Output the [X, Y] coordinate of the center of the cell containing the given text.  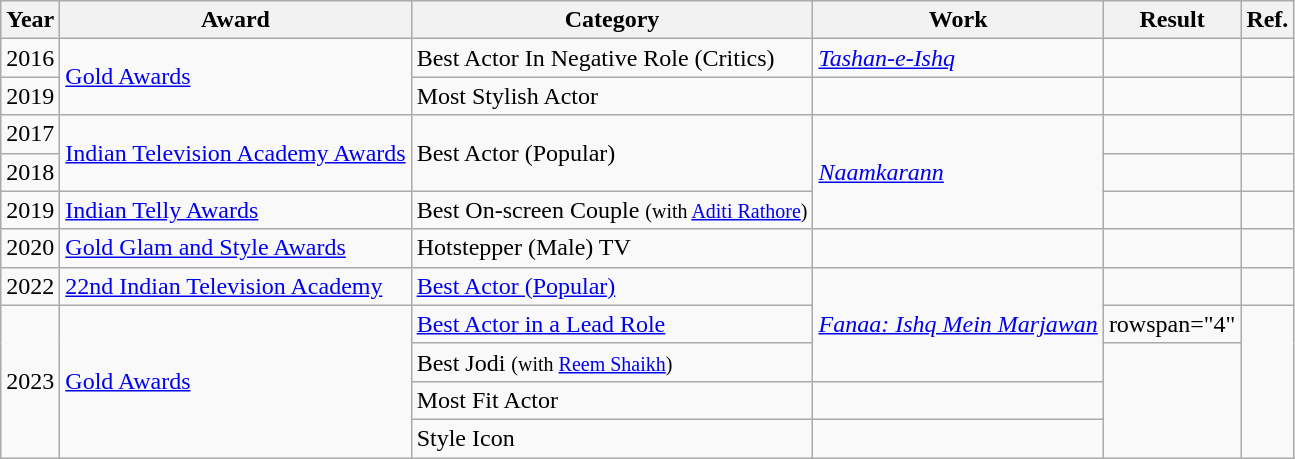
Hotstepper (Male) TV [612, 248]
Ref. [1268, 20]
Tashan-e-Ishq [958, 58]
Best Actor In Negative Role (Critics) [612, 58]
Indian Television Academy Awards [236, 153]
Most Fit Actor [612, 400]
2017 [30, 134]
Best Actor in a Lead Role [612, 324]
2023 [30, 381]
Style Icon [612, 438]
rowspan="4" [1172, 324]
Category [612, 20]
2022 [30, 286]
Work [958, 20]
Gold Glam and Style Awards [236, 248]
Result [1172, 20]
2018 [30, 172]
Year [30, 20]
Best Jodi (with Reem Shaikh) [612, 362]
Fanaa: Ishq Mein Marjawan [958, 324]
Award [236, 20]
Most Stylish Actor [612, 96]
Naamkarann [958, 172]
Indian Telly Awards [236, 210]
2020 [30, 248]
2016 [30, 58]
Best On-screen Couple (with Aditi Rathore) [612, 210]
22nd Indian Television Academy [236, 286]
